Search for the cell housing the specified text and yield its (x, y) center coordinate. 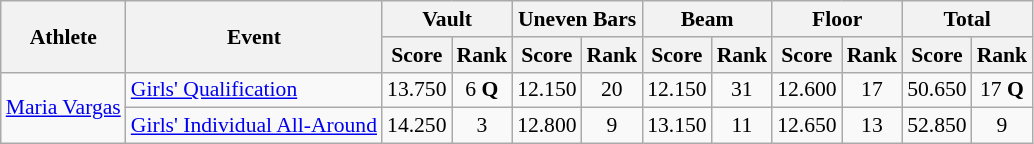
Event (254, 36)
11 (742, 126)
Floor (837, 19)
20 (612, 90)
12.650 (806, 126)
Girls' Qualification (254, 90)
17 (872, 90)
Total (967, 19)
31 (742, 90)
Beam (707, 19)
12.600 (806, 90)
13.150 (676, 126)
14.250 (416, 126)
Uneven Bars (577, 19)
17 Q (1002, 90)
Vault (447, 19)
52.850 (936, 126)
13.750 (416, 90)
50.650 (936, 90)
Athlete (64, 36)
3 (482, 126)
6 Q (482, 90)
Girls' Individual All-Around (254, 126)
13 (872, 126)
12.800 (546, 126)
Maria Vargas (64, 108)
